Output the [x, y] coordinate of the center of the cell containing the given text.  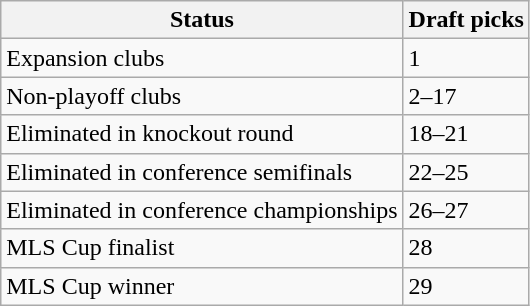
Eliminated in conference semifinals [202, 172]
26–27 [466, 210]
Expansion clubs [202, 58]
MLS Cup winner [202, 286]
Non-playoff clubs [202, 96]
18–21 [466, 134]
1 [466, 58]
Eliminated in knockout round [202, 134]
Eliminated in conference championships [202, 210]
Draft picks [466, 20]
2–17 [466, 96]
28 [466, 248]
29 [466, 286]
Status [202, 20]
MLS Cup finalist [202, 248]
22–25 [466, 172]
